Find where the given text appears and provide that cell's center as [x, y] coordinate. 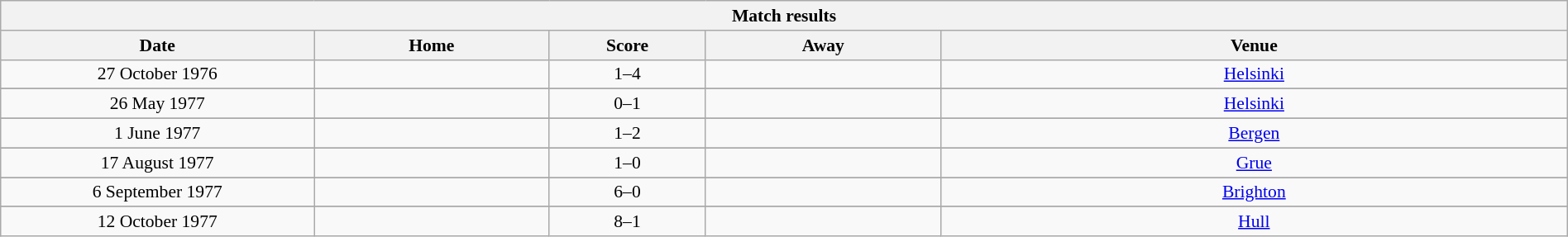
17 August 1977 [157, 163]
Brighton [1254, 192]
Bergen [1254, 134]
1–0 [627, 163]
6–0 [627, 192]
Date [157, 45]
Away [823, 45]
26 May 1977 [157, 104]
Home [432, 45]
Score [627, 45]
1 June 1977 [157, 134]
Grue [1254, 163]
Hull [1254, 222]
Match results [784, 16]
27 October 1976 [157, 74]
1–4 [627, 74]
1–2 [627, 134]
8–1 [627, 222]
0–1 [627, 104]
12 October 1977 [157, 222]
6 September 1977 [157, 192]
Venue [1254, 45]
